Find where the given text appears and provide that cell's center as [x, y] coordinate. 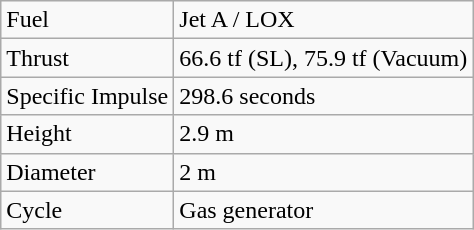
Cycle [88, 210]
Diameter [88, 172]
298.6 seconds [324, 96]
Specific Impulse [88, 96]
2.9 m [324, 134]
Height [88, 134]
Thrust [88, 58]
2 m [324, 172]
Fuel [88, 20]
66.6 tf (SL), 75.9 tf (Vacuum) [324, 58]
Gas generator [324, 210]
Jet A / LOX [324, 20]
